Return (X, Y) of the center of cell containing provided text 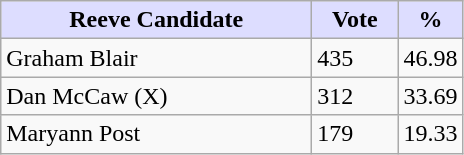
Graham Blair (156, 58)
312 (355, 96)
46.98 (430, 58)
19.33 (430, 134)
33.69 (430, 96)
Dan McCaw (X) (156, 96)
435 (355, 58)
Reeve Candidate (156, 20)
Maryann Post (156, 134)
% (430, 20)
Vote (355, 20)
179 (355, 134)
